Determine the (X, Y) coordinate at the center of the cell enclosing the given text.  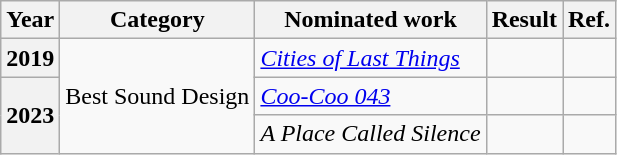
Ref. (588, 20)
Year (30, 20)
Coo-Coo 043 (370, 96)
Best Sound Design (158, 96)
A Place Called Silence (370, 134)
Cities of Last Things (370, 58)
Result (524, 20)
2023 (30, 115)
2019 (30, 58)
Category (158, 20)
Nominated work (370, 20)
